Determine the (x, y) coordinate at the center of the cell enclosing the given text.  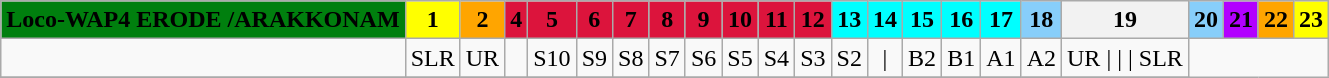
| (884, 58)
A2 (1041, 58)
S6 (703, 58)
15 (922, 20)
S7 (667, 58)
4 (516, 20)
23 (1312, 20)
Loco-WAP4 ERODE /ARAKKONAM (203, 20)
7 (631, 20)
S5 (740, 58)
16 (962, 20)
S8 (631, 58)
13 (849, 20)
17 (1001, 20)
21 (1240, 20)
14 (884, 20)
S4 (776, 58)
UR (482, 58)
S2 (849, 58)
S3 (813, 58)
10 (740, 20)
9 (703, 20)
18 (1041, 20)
B1 (962, 58)
1 (432, 20)
12 (813, 20)
20 (1206, 20)
22 (1276, 20)
5 (552, 20)
8 (667, 20)
2 (482, 20)
B2 (922, 58)
SLR (432, 58)
S9 (594, 58)
19 (1126, 20)
A1 (1001, 58)
6 (594, 20)
S10 (552, 58)
UR | | | SLR (1126, 58)
11 (776, 20)
